Return [X, Y] of the center of cell containing provided text 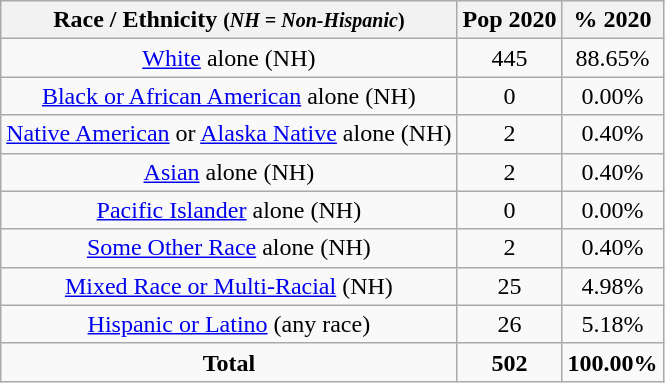
100.00% [612, 362]
% 2020 [612, 20]
Native American or Alaska Native alone (NH) [229, 134]
Pop 2020 [510, 20]
Asian alone (NH) [229, 172]
26 [510, 324]
5.18% [612, 324]
Hispanic or Latino (any race) [229, 324]
Race / Ethnicity (NH = Non-Hispanic) [229, 20]
4.98% [612, 286]
Some Other Race alone (NH) [229, 248]
Total [229, 362]
White alone (NH) [229, 58]
Mixed Race or Multi-Racial (NH) [229, 286]
502 [510, 362]
445 [510, 58]
Black or African American alone (NH) [229, 96]
Pacific Islander alone (NH) [229, 210]
25 [510, 286]
88.65% [612, 58]
